Pinpoint the cell where the given text exists, returning its [X, Y] midpoint coordinate. 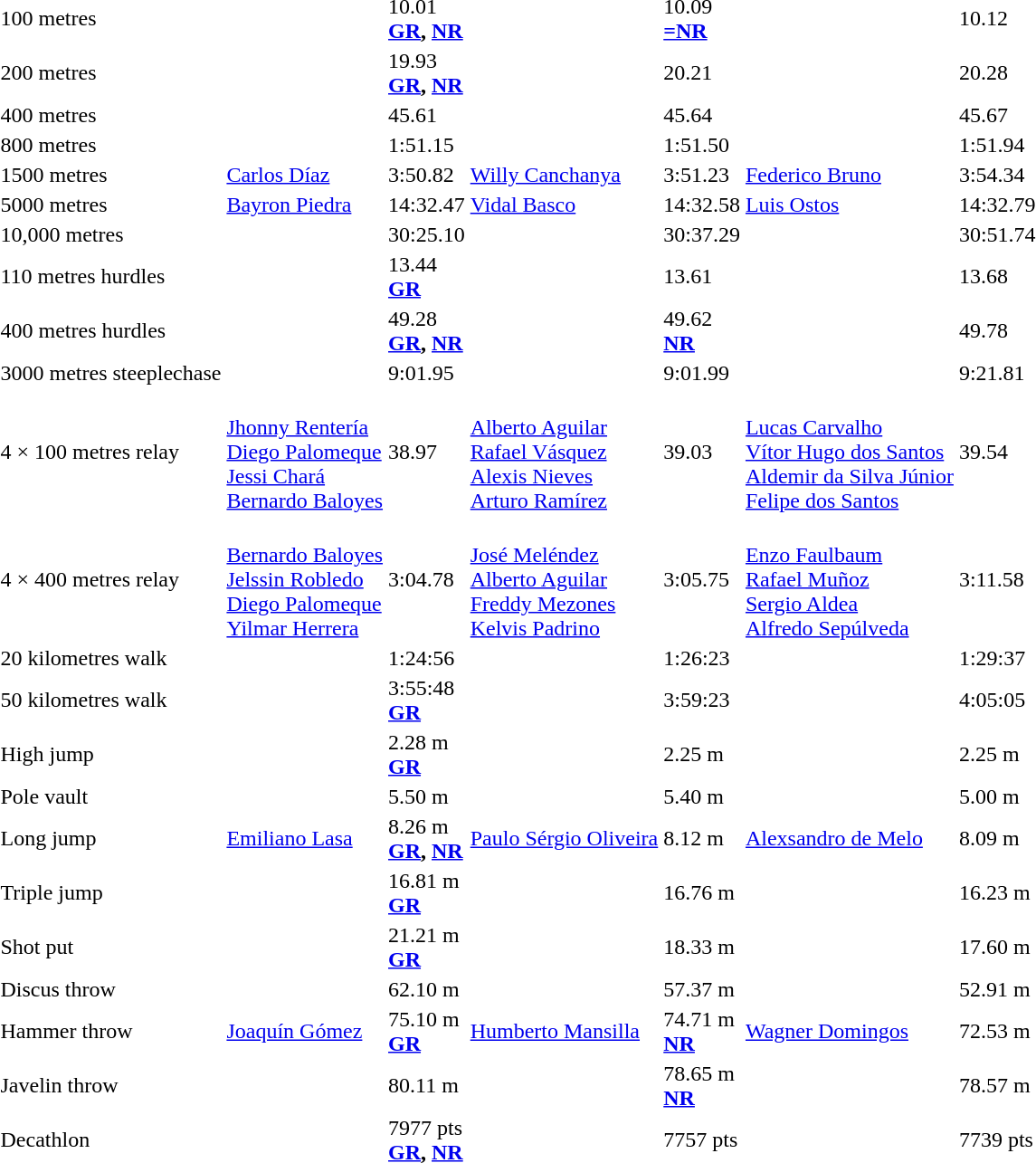
3:51.23 [702, 175]
16.81 mGR [427, 892]
75.10 mGR [427, 1032]
74.71 mNR [702, 1032]
1:51.15 [427, 145]
21.21 mGR [427, 947]
Lucas CarvalhoVítor Hugo dos SantosAldemir da Silva JúniorFelipe dos Santos [849, 452]
18.33 m [702, 947]
2.28 mGR [427, 755]
9:01.95 [427, 373]
Federico Bruno [849, 175]
3:05.75 [702, 579]
8.12 m [702, 838]
1:24:56 [427, 658]
Alberto AguilarRafael VásquezAlexis NievesArturo Ramírez [565, 452]
Jhonny RenteríaDiego PalomequeJessi CharáBernardo Baloyes [305, 452]
9:01.99 [702, 373]
Bayron Piedra [305, 205]
Vidal Basco [565, 205]
1:26:23 [702, 658]
45.64 [702, 115]
30:25.10 [427, 234]
Emiliano Lasa [305, 838]
30:37.29 [702, 234]
Humberto Mansilla [565, 1032]
3:50.82 [427, 175]
19.93GR, NR [427, 72]
José MeléndezAlberto AguilarFreddy MezonesKelvis Padrino [565, 579]
Enzo FaulbaumRafael MuñozSergio AldeaAlfredo Sepúlveda [849, 579]
Alexsandro de Melo [849, 838]
3:59:23 [702, 701]
38.97 [427, 452]
8.26 mGR, NR [427, 838]
62.10 m [427, 989]
3:55:48GR [427, 701]
1:51.50 [702, 145]
57.37 m [702, 989]
13.44GR [427, 277]
Bernardo BaloyesJelssin RobledoDiego PalomequeYilmar Herrera [305, 579]
Paulo Sérgio Oliveira [565, 838]
3:04.78 [427, 579]
2.25 m [702, 755]
Luis Ostos [849, 205]
13.61 [702, 277]
78.65 mNR [702, 1086]
80.11 m [427, 1086]
14:32.47 [427, 205]
Carlos Díaz [305, 175]
39.03 [702, 452]
Joaquín Gómez [305, 1032]
Willy Canchanya [565, 175]
49.62NR [702, 331]
5.50 m [427, 796]
16.76 m [702, 892]
20.21 [702, 72]
45.61 [427, 115]
Wagner Domingos [849, 1032]
49.28GR, NR [427, 331]
14:32.58 [702, 205]
5.40 m [702, 796]
